Find where the given text appears and provide that cell's center as [x, y] coordinate. 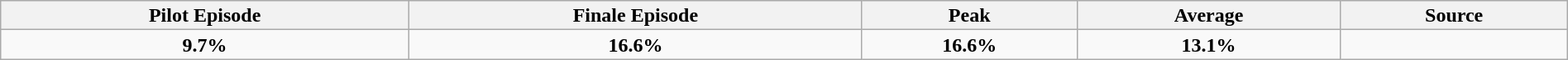
Source [1454, 15]
13.1% [1209, 45]
9.7% [205, 45]
Average [1209, 15]
Peak [969, 15]
Pilot Episode [205, 15]
Finale Episode [636, 15]
